Detect which cell encompasses the target text, then output its (X, Y) center coordinate. 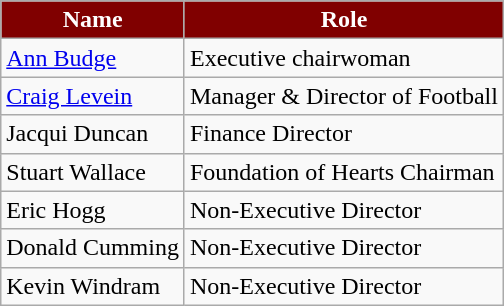
Eric Hogg (93, 210)
Finance Director (344, 134)
Name (93, 20)
Manager & Director of Football (344, 96)
Donald Cumming (93, 248)
Executive chairwoman (344, 58)
Role (344, 20)
Kevin Windram (93, 286)
Craig Levein (93, 96)
Foundation of Hearts Chairman (344, 172)
Ann Budge (93, 58)
Jacqui Duncan (93, 134)
Stuart Wallace (93, 172)
